Search for the cell housing the specified text and yield its [x, y] center coordinate. 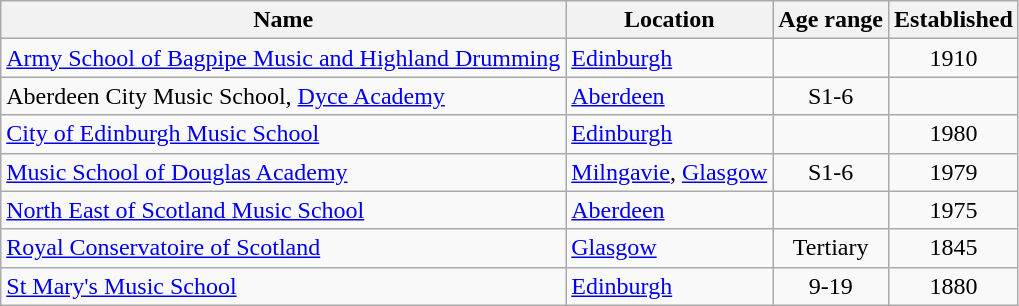
9-19 [831, 286]
Age range [831, 20]
1980 [954, 134]
1975 [954, 210]
1910 [954, 58]
Established [954, 20]
Glasgow [670, 248]
City of Edinburgh Music School [284, 134]
Music School of Douglas Academy [284, 172]
Tertiary [831, 248]
Location [670, 20]
1979 [954, 172]
1845 [954, 248]
Aberdeen City Music School, Dyce Academy [284, 96]
North East of Scotland Music School [284, 210]
Army School of Bagpipe Music and Highland Drumming [284, 58]
Milngavie, Glasgow [670, 172]
St Mary's Music School [284, 286]
Name [284, 20]
1880 [954, 286]
Royal Conservatoire of Scotland [284, 248]
